Output the [x, y] coordinate of the center of the cell containing the given text.  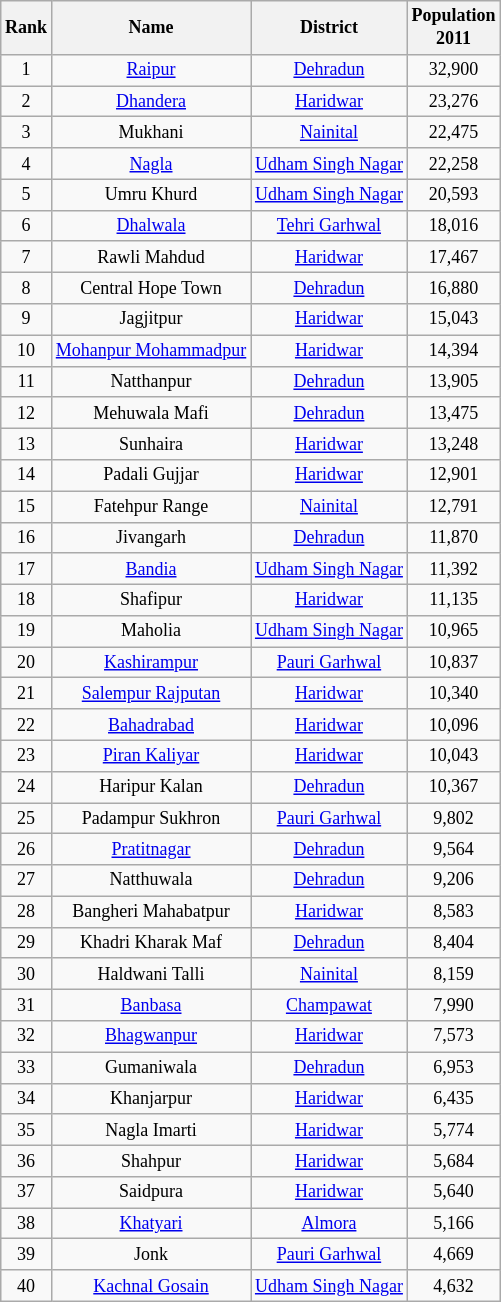
4,669 [454, 1254]
7,573 [454, 1036]
Salempur Rajputan [150, 694]
District [330, 28]
Almora [330, 1224]
Rawli Mahdud [150, 256]
Bhagwanpur [150, 1036]
Natthuwala [150, 880]
4,632 [454, 1286]
Bandia [150, 568]
Nagla Imarti [150, 1130]
9,802 [454, 818]
Tehri Garhwal [330, 226]
10,096 [454, 724]
8,404 [454, 942]
16,880 [454, 288]
9,564 [454, 850]
Fatehpur Range [150, 506]
21 [26, 694]
14 [26, 476]
Natthanpur [150, 382]
9,206 [454, 880]
18 [26, 600]
36 [26, 1160]
Jagjitpur [150, 320]
15 [26, 506]
Banbasa [150, 1006]
40 [26, 1286]
8,583 [454, 912]
Padali Gujjar [150, 476]
29 [26, 942]
27 [26, 880]
5,640 [454, 1192]
2 [26, 102]
5,166 [454, 1224]
13 [26, 444]
Central Hope Town [150, 288]
31 [26, 1006]
Dhandera [150, 102]
Saidpura [150, 1192]
24 [26, 786]
10,837 [454, 662]
28 [26, 912]
14,394 [454, 350]
3 [26, 132]
Bahadrabad [150, 724]
Bangheri Mahabatpur [150, 912]
Umru Khurd [150, 194]
16 [26, 538]
38 [26, 1224]
10 [26, 350]
10,367 [454, 786]
Haldwani Talli [150, 974]
17,467 [454, 256]
17 [26, 568]
Padampur Sukhron [150, 818]
22,258 [454, 164]
13,905 [454, 382]
11,392 [454, 568]
Shafipur [150, 600]
11 [26, 382]
5,774 [454, 1130]
35 [26, 1130]
Khadri Kharak Maf [150, 942]
Haripur Kalan [150, 786]
Shahpur [150, 1160]
22 [26, 724]
7 [26, 256]
10,965 [454, 632]
8,159 [454, 974]
6,435 [454, 1098]
Maholia [150, 632]
8 [26, 288]
12,901 [454, 476]
Rank [26, 28]
6,953 [454, 1068]
Mukhani [150, 132]
13,248 [454, 444]
Khatyari [150, 1224]
Kachnal Gosain [150, 1286]
Name [150, 28]
9 [26, 320]
30 [26, 974]
Kashirampur [150, 662]
12 [26, 412]
7,990 [454, 1006]
23 [26, 756]
39 [26, 1254]
10,043 [454, 756]
Mohanpur Mohammadpur [150, 350]
10,340 [454, 694]
4 [26, 164]
11,870 [454, 538]
20 [26, 662]
Population2011 [454, 28]
Nagla [150, 164]
13,475 [454, 412]
Raipur [150, 70]
Jivangarh [150, 538]
6 [26, 226]
Gumaniwala [150, 1068]
Dhalwala [150, 226]
5 [26, 194]
32,900 [454, 70]
33 [26, 1068]
32 [26, 1036]
12,791 [454, 506]
18,016 [454, 226]
Jonk [150, 1254]
Pratitnagar [150, 850]
15,043 [454, 320]
34 [26, 1098]
19 [26, 632]
Sunhaira [150, 444]
20,593 [454, 194]
22,475 [454, 132]
Khanjarpur [150, 1098]
23,276 [454, 102]
5,684 [454, 1160]
1 [26, 70]
26 [26, 850]
Mehuwala Mafi [150, 412]
25 [26, 818]
37 [26, 1192]
11,135 [454, 600]
Champawat [330, 1006]
Piran Kaliyar [150, 756]
